Return the (x, y) coordinate for the center point of the cell that contains the specified text.  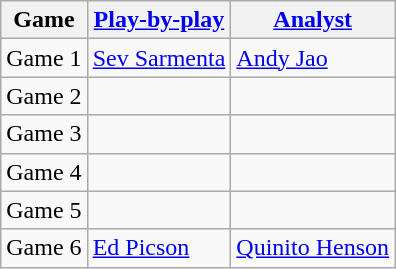
Play-by-play (159, 20)
Ed Picson (159, 248)
Sev Sarmenta (159, 58)
Analyst (313, 20)
Game 5 (44, 210)
Game (44, 20)
Game 1 (44, 58)
Andy Jao (313, 58)
Quinito Henson (313, 248)
Game 2 (44, 96)
Game 3 (44, 134)
Game 6 (44, 248)
Game 4 (44, 172)
